Find where the given text appears and provide that cell's center as (x, y) coordinate. 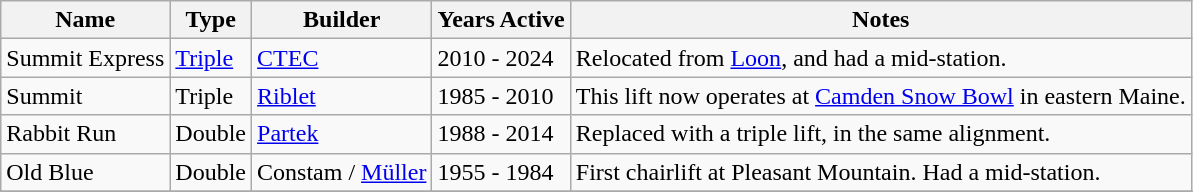
Old Blue (86, 172)
Notes (880, 20)
Years Active (501, 20)
Rabbit Run (86, 134)
1955 - 1984 (501, 172)
2010 - 2024 (501, 58)
1988 - 2014 (501, 134)
1985 - 2010 (501, 96)
CTEC (342, 58)
Summit (86, 96)
Name (86, 20)
Relocated from Loon, and had a mid-station. (880, 58)
Builder (342, 20)
Constam / Müller (342, 172)
Type (211, 20)
First chairlift at Pleasant Mountain. Had a mid-station. (880, 172)
Replaced with a triple lift, in the same alignment. (880, 134)
This lift now operates at Camden Snow Bowl in eastern Maine. (880, 96)
Summit Express (86, 58)
Partek (342, 134)
Riblet (342, 96)
